Identify which cell holds the provided text, then report its (x, y) central coordinate. 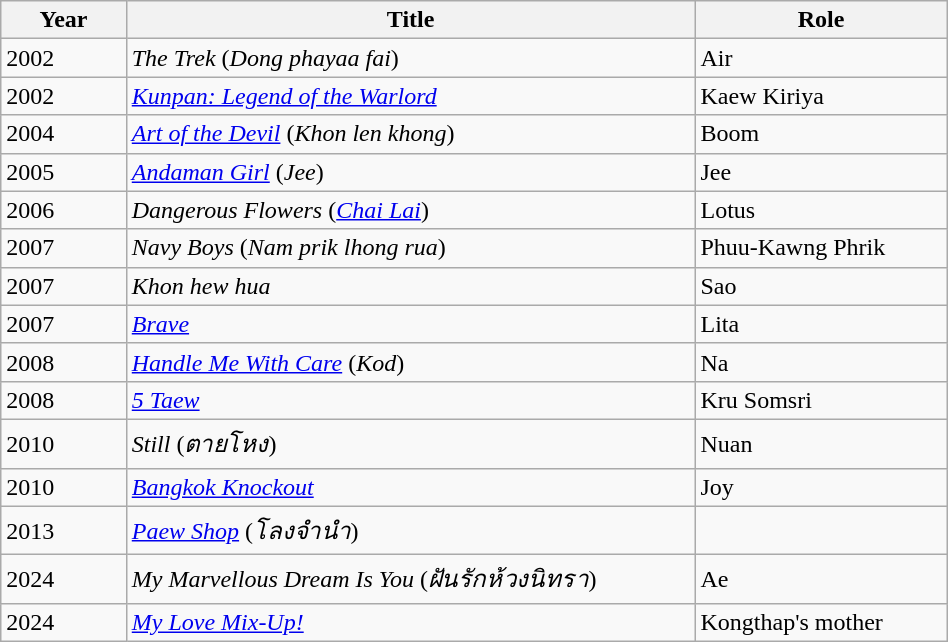
Joy (821, 487)
2013 (64, 530)
Bangkok Knockout (410, 487)
Handle Me With Care (Kod) (410, 362)
Na (821, 362)
Kongthap's mother (821, 622)
Phuu-Kawng Phrik (821, 248)
Boom (821, 134)
Title (410, 20)
2004 (64, 134)
Lita (821, 324)
Kunpan: Legend of the Warlord (410, 96)
My Marvellous Dream Is You (ฝันรักห้วงนิทรา) (410, 580)
Ae (821, 580)
5 Taew (410, 400)
Still (ตายโหง) (410, 444)
My Love Mix-Up! (410, 622)
Art of the Devil (Khon len khong) (410, 134)
Year (64, 20)
The Trek (Dong phayaa fai) (410, 58)
2005 (64, 172)
Air (821, 58)
2006 (64, 210)
Paew Shop (โลงจำนำ) (410, 530)
Sao (821, 286)
Lotus (821, 210)
Khon hew hua (410, 286)
Brave (410, 324)
Dangerous Flowers (Chai Lai) (410, 210)
Role (821, 20)
Jee (821, 172)
Kru Somsri (821, 400)
Andaman Girl (Jee) (410, 172)
Nuan (821, 444)
Navy Boys (Nam prik lhong rua) (410, 248)
Kaew Kiriya (821, 96)
